Locate the cell with the specified text and output its [X, Y] center coordinate. 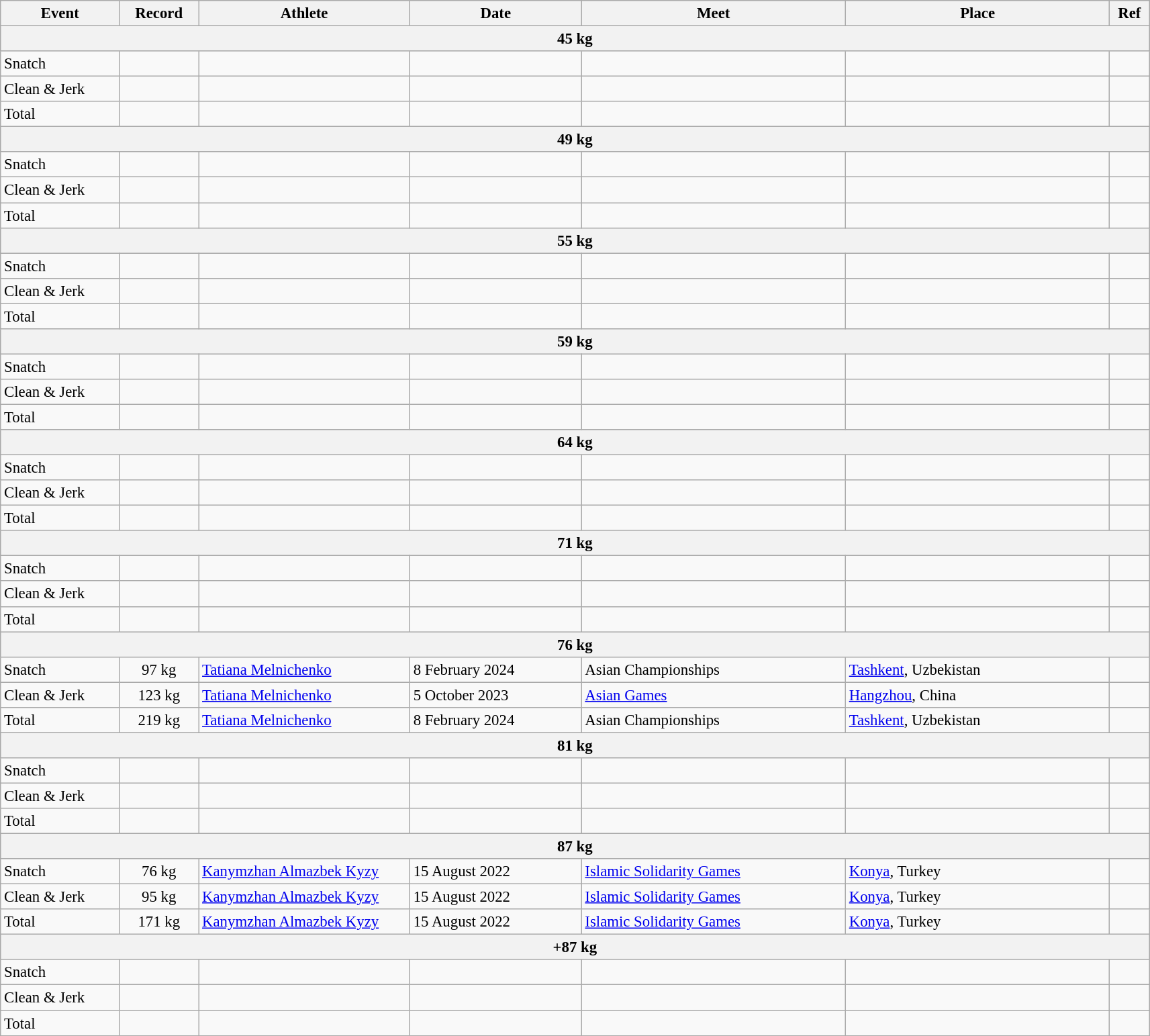
Place [977, 13]
219 kg [159, 720]
Asian Games [713, 695]
Date [495, 13]
64 kg [575, 442]
Ref [1129, 13]
97 kg [159, 669]
Hangzhou, China [977, 695]
171 kg [159, 922]
95 kg [159, 897]
+87 kg [575, 947]
Athlete [305, 13]
Meet [713, 13]
87 kg [575, 847]
Record [159, 13]
123 kg [159, 695]
49 kg [575, 140]
55 kg [575, 240]
81 kg [575, 745]
Event [60, 13]
59 kg [575, 342]
71 kg [575, 543]
5 October 2023 [495, 695]
45 kg [575, 39]
